For the text-containing cell, return its midpoint in (X, Y) coordinate format. 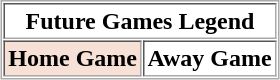
Home Game (73, 58)
Away Game (210, 58)
Future Games Legend (140, 21)
